Return (X, Y) of the center of cell containing provided text 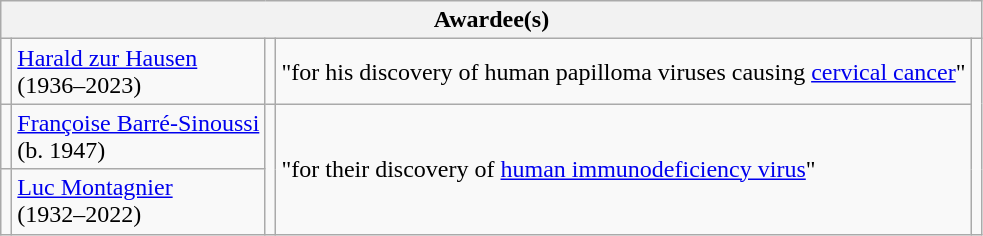
Harald zur Hausen(1936–2023) (138, 72)
Luc Montagnier(1932–2022) (138, 202)
"for their discovery of human immunodeficiency virus" (624, 169)
Françoise Barré-Sinoussi(b. 1947) (138, 136)
Awardee(s) (492, 20)
"for his discovery of human papilloma viruses causing cervical cancer" (624, 72)
